Return the (x, y) coordinate for the center point of the cell that contains the specified text.  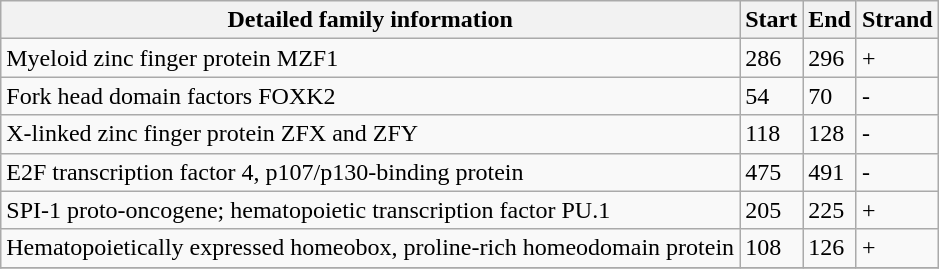
205 (772, 210)
225 (830, 210)
Strand (897, 20)
Start (772, 20)
Myeloid zinc finger protein MZF1 (370, 58)
126 (830, 248)
108 (772, 248)
286 (772, 58)
Fork head domain factors FOXK2 (370, 96)
End (830, 20)
475 (772, 172)
Hematopoietically expressed homeobox, proline-rich homeodomain protein (370, 248)
X-linked zinc finger protein ZFX and ZFY (370, 134)
54 (772, 96)
118 (772, 134)
Detailed family information (370, 20)
296 (830, 58)
128 (830, 134)
491 (830, 172)
SPI-1 proto-oncogene; hematopoietic transcription factor PU.1 (370, 210)
E2F transcription factor 4, p107/p130-binding protein (370, 172)
70 (830, 96)
